From the cell containing the given text, extract its center point as [x, y] coordinate. 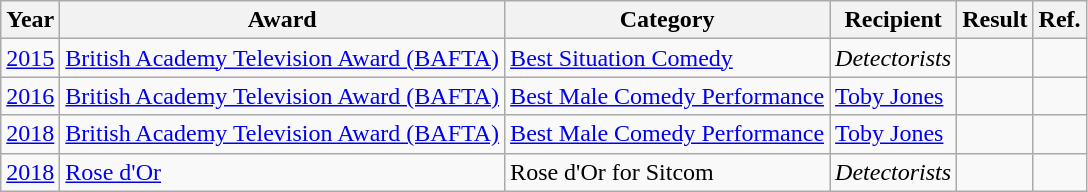
2016 [30, 96]
Rose d'Or for Sitcom [668, 172]
Ref. [1060, 20]
Award [282, 20]
Rose d'Or [282, 172]
Recipient [894, 20]
Best Situation Comedy [668, 58]
Year [30, 20]
2015 [30, 58]
Category [668, 20]
Result [995, 20]
